Find where the given text appears and provide that cell's center as (x, y) coordinate. 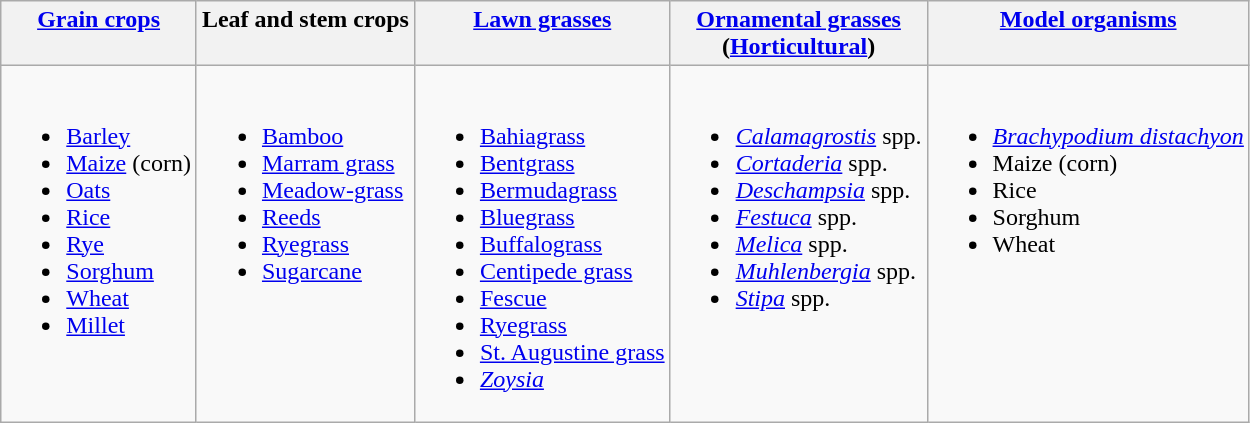
BarleyMaize (corn)OatsRiceRyeSorghumWheatMillet (99, 244)
Lawn grasses (542, 34)
Brachypodium distachyonMaize (corn)RiceSorghumWheat (1088, 244)
Leaf and stem crops (305, 34)
Ornamental grasses (Horticultural) (798, 34)
Model organisms (1088, 34)
Grain crops (99, 34)
BambooMarram grassMeadow-grassReedsRyegrassSugarcane (305, 244)
BahiagrassBentgrassBermudagrassBluegrassBuffalograssCentipede grassFescueRyegrassSt. Augustine grassZoysia (542, 244)
Calamagrostis spp.Cortaderia spp.Deschampsia spp.Festuca spp.Melica spp.Muhlenbergia spp.Stipa spp. (798, 244)
